Identify which cell holds the provided text, then report its [x, y] central coordinate. 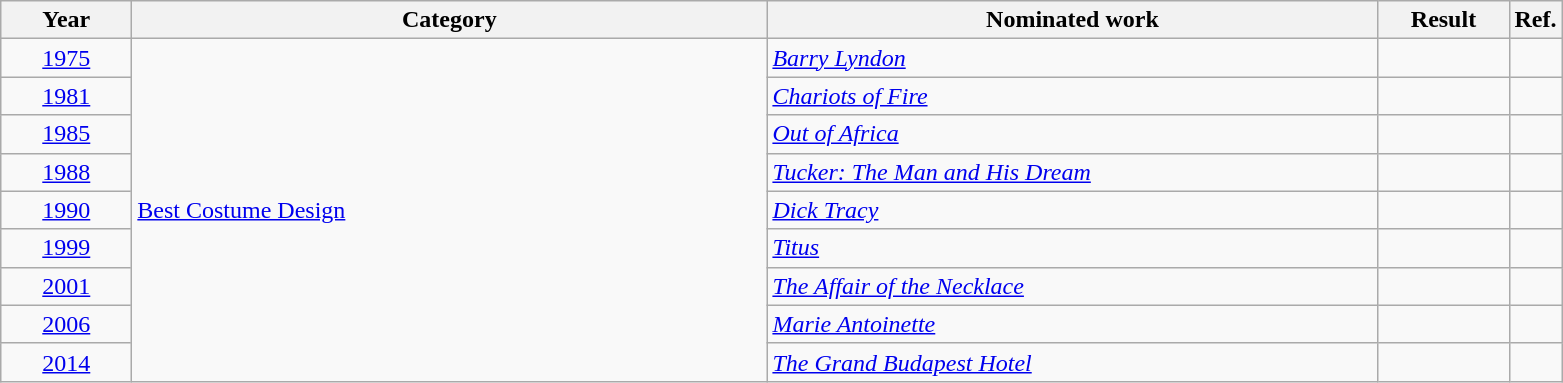
1990 [66, 210]
2001 [66, 286]
1975 [66, 58]
2006 [66, 324]
Barry Lyndon [1072, 58]
Tucker: The Man and His Dream [1072, 172]
1988 [66, 172]
Ref. [1536, 20]
1999 [66, 248]
1981 [66, 96]
Titus [1072, 248]
Dick Tracy [1072, 210]
1985 [66, 134]
Category [450, 20]
The Grand Budapest Hotel [1072, 362]
Nominated work [1072, 20]
Marie Antoinette [1072, 324]
Year [66, 20]
Result [1444, 20]
Out of Africa [1072, 134]
Best Costume Design [450, 210]
Chariots of Fire [1072, 96]
2014 [66, 362]
The Affair of the Necklace [1072, 286]
